Extract the (x, y) coordinate from the center of the cell holding the provided text.  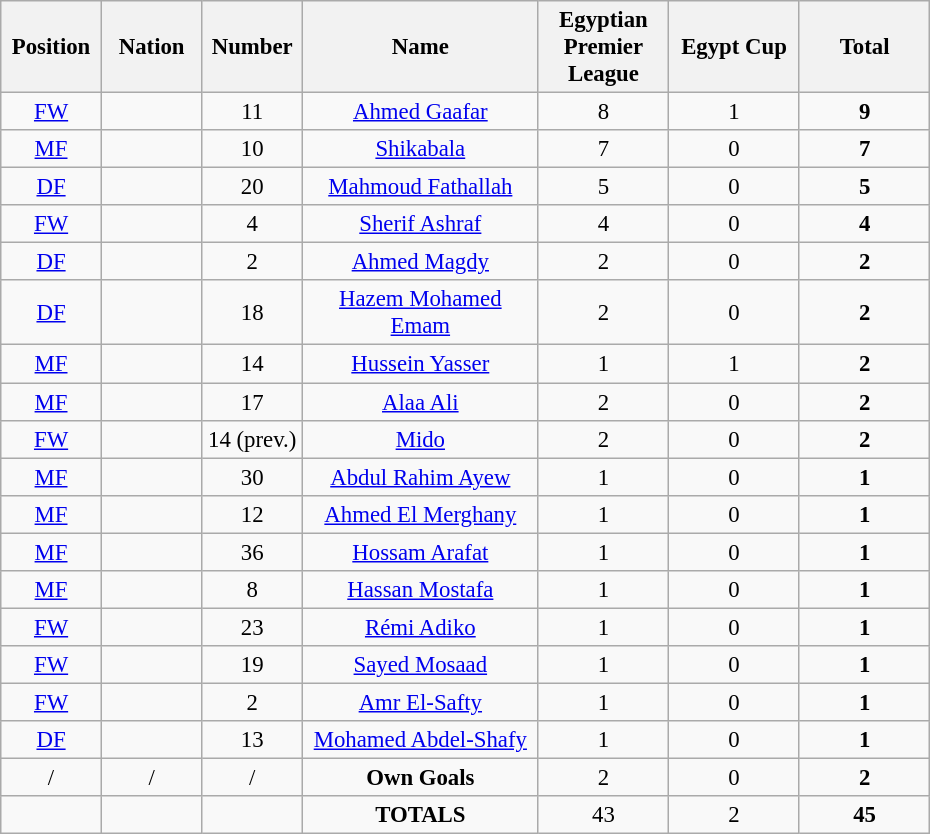
Hazem Mohamed Emam (421, 312)
Sherif Ashraf (421, 224)
17 (252, 402)
Own Goals (421, 778)
45 (864, 815)
Abdul Rahim Ayew (421, 477)
Mido (421, 439)
19 (252, 665)
Egyptian Premier League (604, 47)
Position (52, 47)
20 (252, 187)
Shikabala (421, 149)
14 (prev.) (252, 439)
12 (252, 514)
Mohamed Abdel-Shafy (421, 740)
Sayed Mosaad (421, 665)
Hossam Arafat (421, 552)
TOTALS (421, 815)
13 (252, 740)
23 (252, 627)
11 (252, 112)
9 (864, 112)
30 (252, 477)
Amr El-Safty (421, 702)
36 (252, 552)
18 (252, 312)
Name (421, 47)
Alaa Ali (421, 402)
10 (252, 149)
Mahmoud Fathallah (421, 187)
Total (864, 47)
Number (252, 47)
43 (604, 815)
Hassan Mostafa (421, 590)
14 (252, 364)
Ahmed Gaafar (421, 112)
Egypt Cup (734, 47)
Nation (152, 47)
Rémi Adiko (421, 627)
Hussein Yasser (421, 364)
Ahmed Magdy (421, 262)
Ahmed El Merghany (421, 514)
